Find where the given text appears and provide that cell's center as [x, y] coordinate. 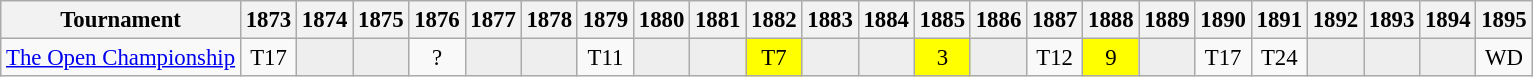
1895 [1504, 20]
1873 [268, 20]
1876 [437, 20]
1884 [886, 20]
1877 [493, 20]
Tournament [121, 20]
1894 [1448, 20]
1878 [549, 20]
9 [1111, 58]
WD [1504, 58]
1885 [942, 20]
1875 [381, 20]
1882 [774, 20]
1879 [605, 20]
1883 [830, 20]
T12 [1055, 58]
1892 [1335, 20]
3 [942, 58]
1890 [1223, 20]
1880 [661, 20]
T7 [774, 58]
1886 [998, 20]
The Open Championship [121, 58]
1889 [1167, 20]
1888 [1111, 20]
T24 [1279, 58]
1874 [325, 20]
1887 [1055, 20]
T11 [605, 58]
1893 [1392, 20]
1891 [1279, 20]
1881 [718, 20]
? [437, 58]
